For the text-containing cell, return its midpoint in [x, y] coordinate format. 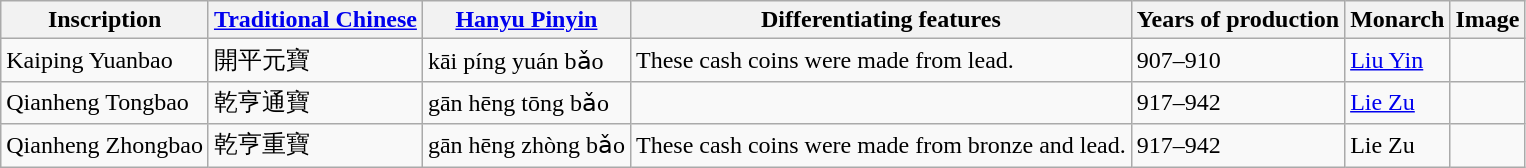
gān hēng tōng bǎo [526, 102]
907–910 [1238, 60]
These cash coins were made from bronze and lead. [880, 146]
Inscription [105, 20]
Traditional Chinese [315, 20]
Kaiping Yuanbao [105, 60]
Image [1488, 20]
Years of production [1238, 20]
Qianheng Tongbao [105, 102]
Hanyu Pinyin [526, 20]
kāi píng yuán bǎo [526, 60]
These cash coins were made from lead. [880, 60]
Monarch [1398, 20]
gān hēng zhòng bǎo [526, 146]
開平元寶 [315, 60]
乾亨通寶 [315, 102]
乾亨重寶 [315, 146]
Qianheng Zhongbao [105, 146]
Liu Yin [1398, 60]
Differentiating features [880, 20]
